Determine the [x, y] coordinate at the center of the cell enclosing the given text.  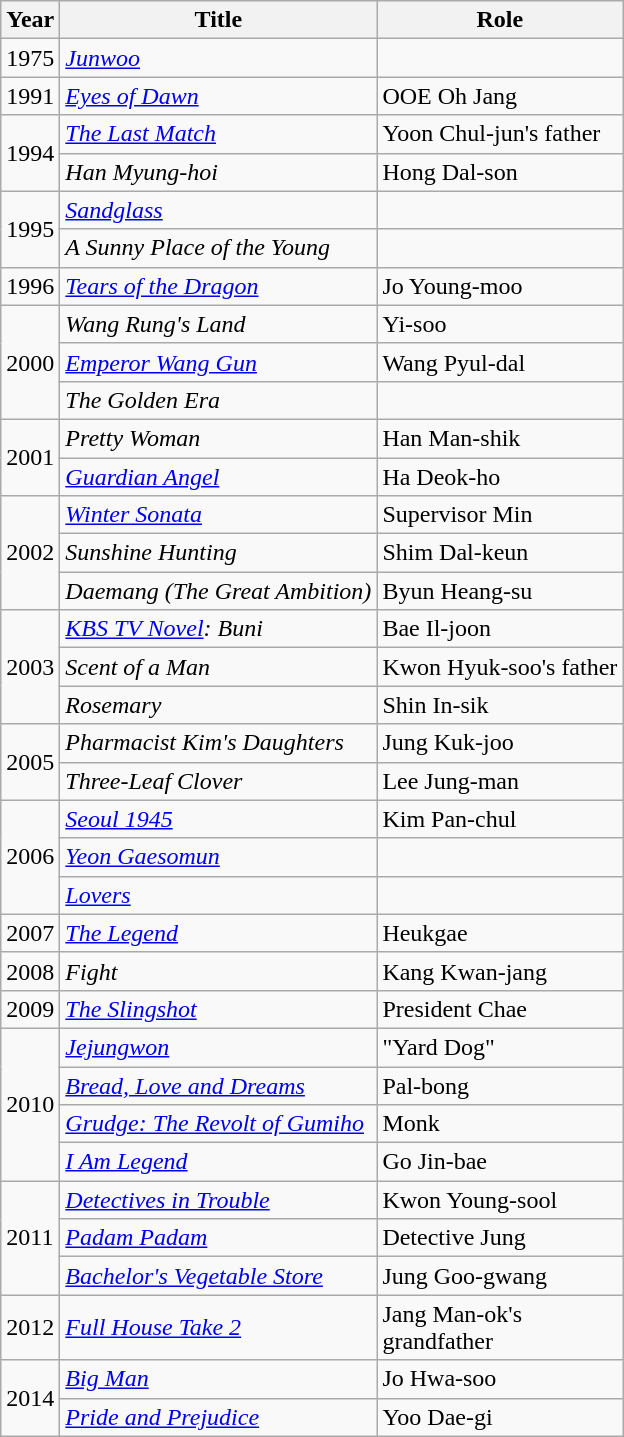
Wang Pyul-dal [500, 362]
1996 [30, 286]
2012 [30, 1328]
Sandglass [218, 210]
1995 [30, 229]
2010 [30, 1104]
Lovers [218, 895]
Jang Man-ok's grandfather [500, 1328]
2009 [30, 1009]
Byun Heang-su [500, 591]
Daemang (The Great Ambition) [218, 591]
2011 [30, 1238]
Detective Jung [500, 1238]
Bae Il-joon [500, 629]
Wang Rung's Land [218, 324]
President Chae [500, 1009]
Sunshine Hunting [218, 553]
2001 [30, 457]
Year [30, 20]
Jo Young-moo [500, 286]
Role [500, 20]
Kang Kwan-jang [500, 971]
Rosemary [218, 705]
OOE Oh Jang [500, 96]
Pride and Prejudice [218, 1417]
Monk [500, 1124]
Grudge: The Revolt of Gumiho [218, 1124]
2007 [30, 933]
KBS TV Novel: Buni [218, 629]
Tears of the Dragon [218, 286]
Title [218, 20]
Hong Dal-son [500, 172]
Eyes of Dawn [218, 96]
2008 [30, 971]
Shin In-sik [500, 705]
Full House Take 2 [218, 1328]
Detectives in Trouble [218, 1200]
Fight [218, 971]
2005 [30, 762]
Shim Dal-keun [500, 553]
Yoon Chul-jun's father [500, 134]
Heukgae [500, 933]
The Slingshot [218, 1009]
Winter Sonata [218, 515]
2002 [30, 553]
Jo Hwa-soo [500, 1379]
The Legend [218, 933]
Go Jin-bae [500, 1162]
Emperor Wang Gun [218, 362]
Three-Leaf Clover [218, 781]
Junwoo [218, 58]
2000 [30, 362]
1975 [30, 58]
The Golden Era [218, 400]
Guardian Angel [218, 477]
Yeon Gaesomun [218, 857]
Kwon Young-sool [500, 1200]
Pal-bong [500, 1085]
Jung Kuk-joo [500, 743]
Pretty Woman [218, 438]
Supervisor Min [500, 515]
Ha Deok-ho [500, 477]
Yoo Dae-gi [500, 1417]
Jung Goo-gwang [500, 1276]
Seoul 1945 [218, 819]
2006 [30, 857]
Yi-soo [500, 324]
1991 [30, 96]
2003 [30, 667]
Bachelor's Vegetable Store [218, 1276]
Jejungwon [218, 1047]
Padam Padam [218, 1238]
Bread, Love and Dreams [218, 1085]
Han Myung-hoi [218, 172]
Kim Pan-chul [500, 819]
"Yard Dog" [500, 1047]
A Sunny Place of the Young [218, 248]
Lee Jung-man [500, 781]
Pharmacist Kim's Daughters [218, 743]
Han Man-shik [500, 438]
Kwon Hyuk-soo's father [500, 667]
The Last Match [218, 134]
Scent of a Man [218, 667]
Big Man [218, 1379]
I Am Legend [218, 1162]
2014 [30, 1398]
1994 [30, 153]
